From the cell containing the given text, extract its center point as (x, y) coordinate. 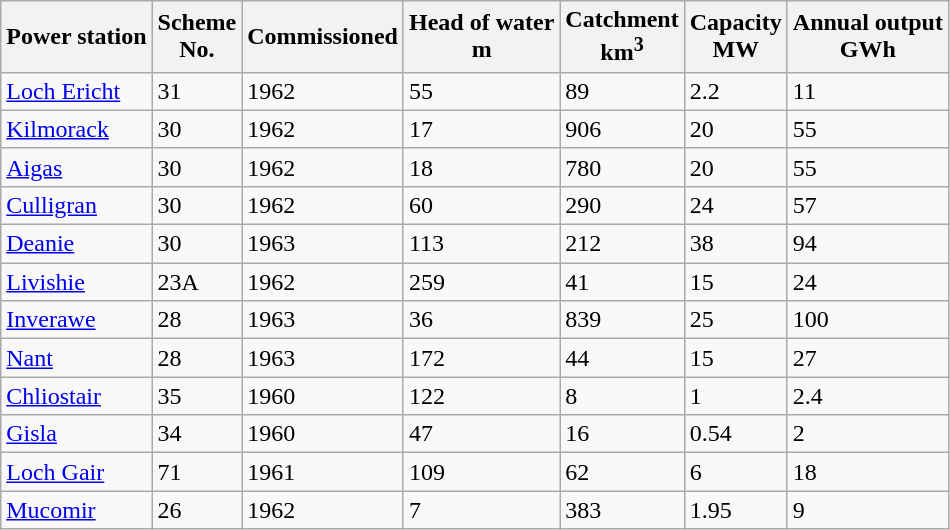
31 (197, 91)
27 (868, 358)
38 (736, 244)
16 (622, 434)
6 (736, 472)
Loch Ericht (76, 91)
172 (481, 358)
Livishie (76, 282)
Power station (76, 37)
383 (622, 510)
Head of waterm (481, 37)
2 (868, 434)
906 (622, 129)
44 (622, 358)
Gisla (76, 434)
71 (197, 472)
SchemeNo. (197, 37)
94 (868, 244)
Inverawe (76, 320)
Culligran (76, 205)
89 (622, 91)
57 (868, 205)
Aigas (76, 167)
Deanie (76, 244)
62 (622, 472)
17 (481, 129)
259 (481, 282)
8 (622, 396)
122 (481, 396)
35 (197, 396)
26 (197, 510)
0.54 (736, 434)
Mucomir (76, 510)
Nant (76, 358)
290 (622, 205)
34 (197, 434)
47 (481, 434)
60 (481, 205)
839 (622, 320)
1961 (323, 472)
1.95 (736, 510)
25 (736, 320)
Chliostair (76, 396)
Kilmorack (76, 129)
109 (481, 472)
2.2 (736, 91)
100 (868, 320)
1 (736, 396)
Commissioned (323, 37)
CapacityMW (736, 37)
11 (868, 91)
Catchmentkm3 (622, 37)
780 (622, 167)
41 (622, 282)
23A (197, 282)
7 (481, 510)
9 (868, 510)
113 (481, 244)
2.4 (868, 396)
212 (622, 244)
Loch Gair (76, 472)
Annual outputGWh (868, 37)
36 (481, 320)
